Locate the cell with the specified text and output its (X, Y) center coordinate. 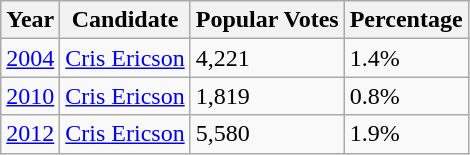
Percentage (406, 20)
2004 (30, 58)
1.4% (406, 58)
Candidate (125, 20)
2010 (30, 96)
5,580 (267, 134)
2012 (30, 134)
Year (30, 20)
1.9% (406, 134)
Popular Votes (267, 20)
4,221 (267, 58)
0.8% (406, 96)
1,819 (267, 96)
